Pinpoint the cell where the given text exists, returning its [x, y] midpoint coordinate. 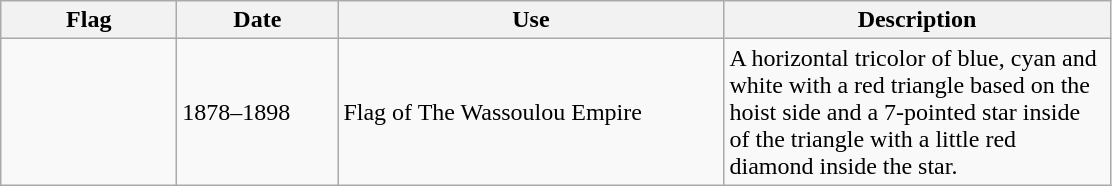
1878–1898 [258, 112]
Flag [89, 20]
Description [917, 20]
Use [531, 20]
Flag of The Wassoulou Empire [531, 112]
Date [258, 20]
